Detect which cell encompasses the target text, then output its (x, y) center coordinate. 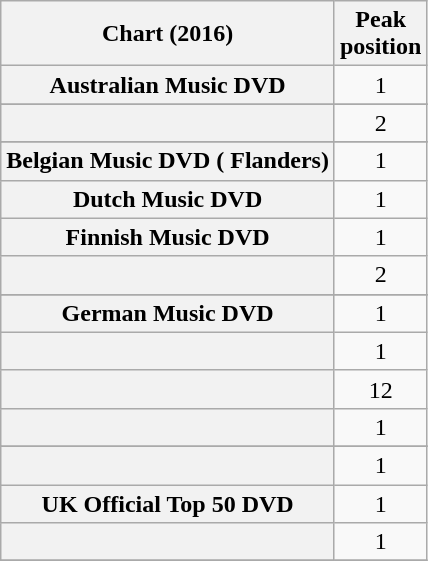
UK Official Top 50 DVD (168, 503)
Peak position (380, 34)
Chart (2016) (168, 34)
Finnish Music DVD (168, 237)
Dutch Music DVD (168, 199)
German Music DVD (168, 313)
12 (380, 389)
Australian Music DVD (168, 85)
Belgian Music DVD ( Flanders) (168, 161)
